Return [X, Y] of the center of cell containing provided text 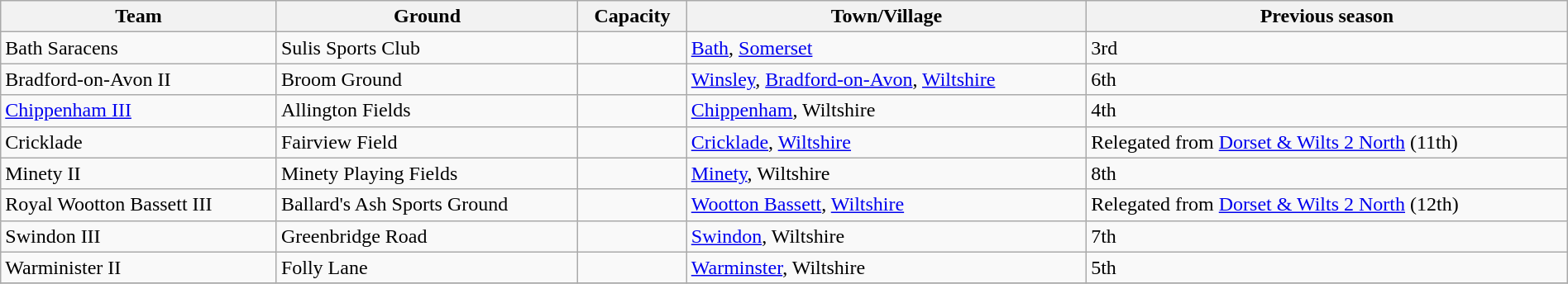
Swindon, Wiltshire [887, 236]
Fairview Field [427, 142]
Capacity [633, 17]
Winsley, Bradford-on-Avon, Wiltshire [887, 79]
Minety II [139, 173]
Minety Playing Fields [427, 173]
Greenbridge Road [427, 236]
Royal Wootton Bassett III [139, 205]
Previous season [1327, 17]
Allington Fields [427, 111]
Warminster, Wiltshire [887, 267]
7th [1327, 236]
Ground [427, 17]
Bradford-on-Avon II [139, 79]
Broom Ground [427, 79]
Ballard's Ash Sports Ground [427, 205]
3rd [1327, 48]
Chippenham, Wiltshire [887, 111]
Relegated from Dorset & Wilts 2 North (12th) [1327, 205]
Cricklade, Wiltshire [887, 142]
Bath, Somerset [887, 48]
8th [1327, 173]
5th [1327, 267]
Bath Saracens [139, 48]
Cricklade [139, 142]
Team [139, 17]
Sulis Sports Club [427, 48]
Warminister II [139, 267]
Wootton Bassett, Wiltshire [887, 205]
4th [1327, 111]
Swindon III [139, 236]
Folly Lane [427, 267]
Chippenham III [139, 111]
Town/Village [887, 17]
Minety, Wiltshire [887, 173]
6th [1327, 79]
Relegated from Dorset & Wilts 2 North (11th) [1327, 142]
